Determine the [x, y] coordinate at the center of the cell enclosing the given text.  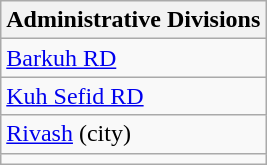
Kuh Sefid RD [134, 96]
Administrative Divisions [134, 20]
Rivash (city) [134, 134]
Barkuh RD [134, 58]
